Return the [x, y] coordinate for the center point of the cell that contains the specified text.  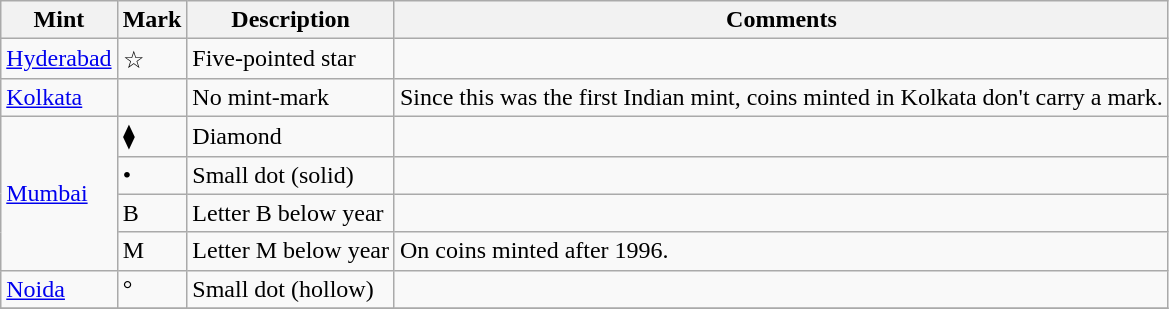
Mumbai [59, 193]
Hyderabad [59, 59]
Diamond [291, 136]
Mint [59, 20]
• [152, 175]
⧫ [152, 136]
Kolkata [59, 97]
Comments [781, 20]
Description [291, 20]
B [152, 213]
Five-pointed star [291, 59]
° [152, 289]
On coins minted after 1996. [781, 251]
Small dot (hollow) [291, 289]
Noida [59, 289]
Mark [152, 20]
☆ [152, 59]
Letter B below year [291, 213]
M [152, 251]
No mint-mark [291, 97]
Since this was the first Indian mint, coins minted in Kolkata don't carry a mark. [781, 97]
Letter M below year [291, 251]
Small dot (solid) [291, 175]
